Detect which cell encompasses the target text, then output its (X, Y) center coordinate. 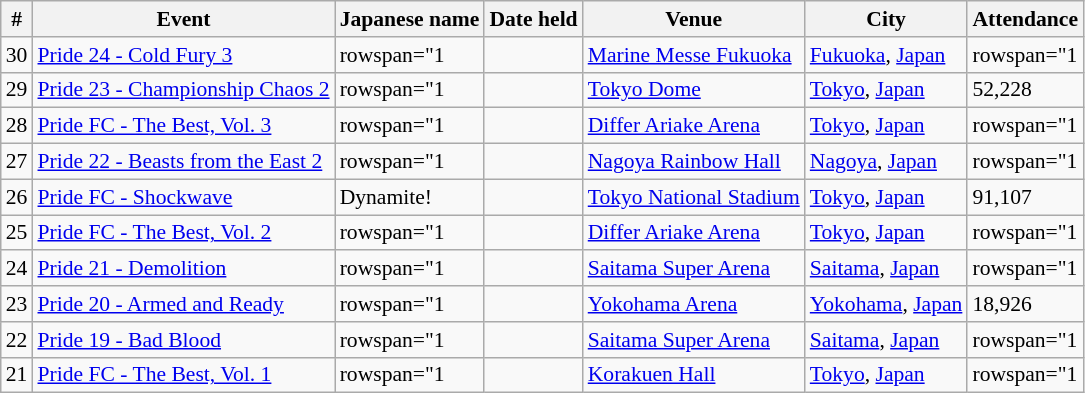
Pride 22 - Beasts from the East 2 (183, 162)
Tokyo National Stadium (694, 197)
Pride 20 - Armed and Ready (183, 304)
Pride FC - Shockwave (183, 197)
Pride FC - The Best, Vol. 3 (183, 126)
Dynamite! (410, 197)
Venue (694, 19)
Yokohama Arena (694, 304)
18,926 (1025, 304)
Nagoya, Japan (886, 162)
Yokohama, Japan (886, 304)
Pride FC - The Best, Vol. 2 (183, 233)
Marine Messe Fukuoka (694, 55)
Event (183, 19)
Pride 23 - Championship Chaos 2 (183, 90)
Fukuoka, Japan (886, 55)
27 (17, 162)
24 (17, 269)
Pride 19 - Bad Blood (183, 340)
Pride 24 - Cold Fury 3 (183, 55)
91,107 (1025, 197)
Pride 21 - Demolition (183, 269)
30 (17, 55)
# (17, 19)
City (886, 19)
Attendance (1025, 19)
Tokyo Dome (694, 90)
52,228 (1025, 90)
25 (17, 233)
21 (17, 375)
23 (17, 304)
22 (17, 340)
26 (17, 197)
Nagoya Rainbow Hall (694, 162)
Korakuen Hall (694, 375)
Date held (533, 19)
28 (17, 126)
Pride FC - The Best, Vol. 1 (183, 375)
29 (17, 90)
Japanese name (410, 19)
